Output the [X, Y] coordinate of the center of the cell containing the given text.  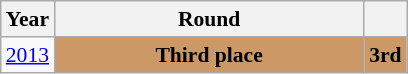
3rd [386, 55]
Round [209, 19]
Third place [209, 55]
2013 [28, 55]
Year [28, 19]
